Find where the given text appears and provide that cell's center as [x, y] coordinate. 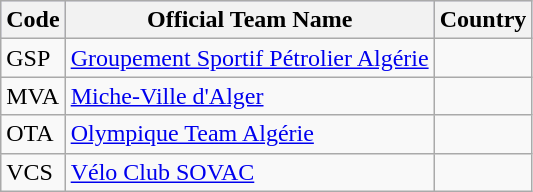
Country [483, 20]
GSP [33, 58]
Code [33, 20]
Official Team Name [250, 20]
Olympique Team Algérie [250, 134]
Miche-Ville d'Alger [250, 96]
Groupement Sportif Pétrolier Algérie [250, 58]
Vélo Club SOVAC [250, 172]
OTA [33, 134]
VCS [33, 172]
MVA [33, 96]
